Locate the cell with the specified text and output its (x, y) center coordinate. 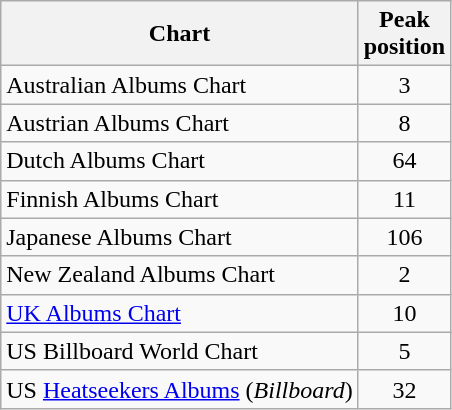
32 (404, 389)
64 (404, 161)
Finnish Albums Chart (180, 199)
Chart (180, 34)
Japanese Albums Chart (180, 237)
5 (404, 351)
Peakposition (404, 34)
8 (404, 123)
US Billboard World Chart (180, 351)
New Zealand Albums Chart (180, 275)
Dutch Albums Chart (180, 161)
US Heatseekers Albums (Billboard) (180, 389)
10 (404, 313)
UK Albums Chart (180, 313)
Austrian Albums Chart (180, 123)
3 (404, 85)
106 (404, 237)
2 (404, 275)
Australian Albums Chart (180, 85)
11 (404, 199)
